Provide the [X, Y] coordinate of the cell's center where the given text is located.  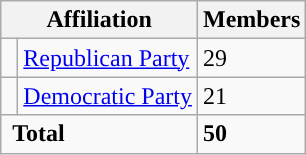
21 [251, 96]
Members [251, 20]
50 [251, 134]
Republican Party [108, 58]
Total [100, 134]
Democratic Party [108, 96]
Affiliation [100, 20]
29 [251, 58]
